Return [X, Y] of the center of cell containing provided text 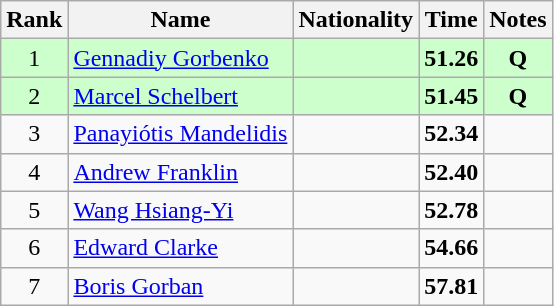
54.66 [452, 248]
Time [452, 20]
Edward Clarke [180, 248]
52.78 [452, 210]
Panayiótis Mandelidis [180, 134]
Marcel Schelbert [180, 96]
Nationality [356, 20]
Gennadiy Gorbenko [180, 58]
57.81 [452, 286]
Wang Hsiang-Yi [180, 210]
3 [34, 134]
Rank [34, 20]
6 [34, 248]
5 [34, 210]
52.34 [452, 134]
4 [34, 172]
1 [34, 58]
2 [34, 96]
Name [180, 20]
Notes [518, 20]
51.45 [452, 96]
52.40 [452, 172]
51.26 [452, 58]
Boris Gorban [180, 286]
7 [34, 286]
Andrew Franklin [180, 172]
